For the text-containing cell, return its midpoint in (x, y) coordinate format. 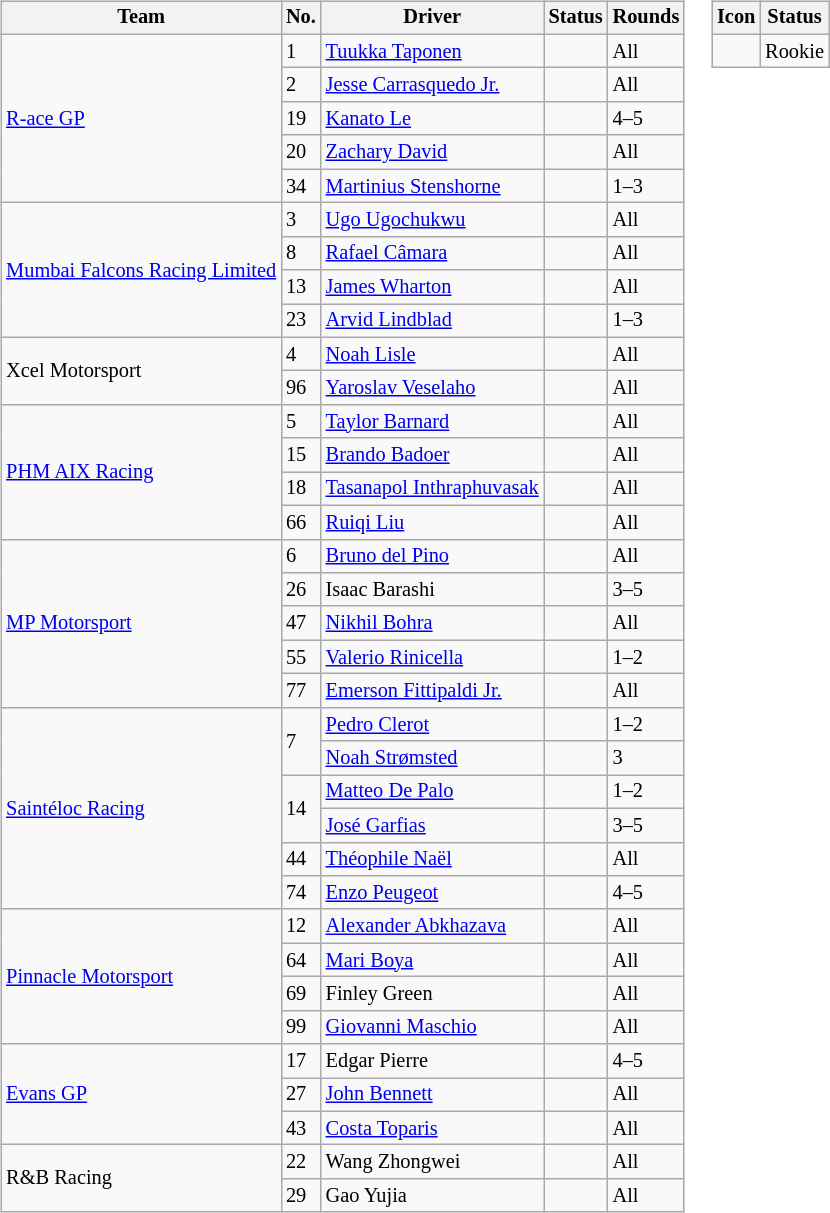
5 (301, 422)
27 (301, 1095)
No. (301, 18)
R&B Racing (141, 1178)
Xcel Motorsport (141, 370)
Jesse Carrasquedo Jr. (432, 85)
Brando Badoer (432, 455)
Tuukka Taponen (432, 51)
2 (301, 85)
43 (301, 1128)
13 (301, 287)
4 (301, 354)
55 (301, 657)
R-ace GP (141, 118)
Costa Toparis (432, 1128)
66 (301, 522)
PHM AIX Racing (141, 472)
Evans GP (141, 1094)
Arvid Lindblad (432, 321)
47 (301, 623)
19 (301, 119)
Mari Boya (432, 960)
Rookie (794, 51)
18 (301, 489)
34 (301, 186)
22 (301, 1162)
Ruiqi Liu (432, 522)
1 (301, 51)
Pedro Clerot (432, 724)
Zachary David (432, 152)
Alexander Abkhazava (432, 926)
MP Motorsport (141, 623)
Driver (432, 18)
Kanato Le (432, 119)
Icon (736, 18)
26 (301, 590)
23 (301, 321)
Valerio Rinicella (432, 657)
8 (301, 253)
Finley Green (432, 994)
Mumbai Falcons Racing Limited (141, 270)
Bruno del Pino (432, 556)
74 (301, 893)
Ugo Ugochukwu (432, 220)
Emerson Fittipaldi Jr. (432, 691)
Team (141, 18)
15 (301, 455)
29 (301, 1196)
Giovanni Maschio (432, 1027)
Matteo De Palo (432, 792)
Saintéloc Racing (141, 808)
Yaroslav Veselaho (432, 388)
Tasanapol Inthraphuvasak (432, 489)
20 (301, 152)
69 (301, 994)
Martinius Stenshorne (432, 186)
José Garfias (432, 825)
Noah Strømsted (432, 758)
44 (301, 859)
Théophile Naël (432, 859)
Rounds (646, 18)
77 (301, 691)
Pinnacle Motorsport (141, 976)
Noah Lisle (432, 354)
6 (301, 556)
John Bennett (432, 1095)
James Wharton (432, 287)
Wang Zhongwei (432, 1162)
14 (301, 808)
Edgar Pierre (432, 1061)
Taylor Barnard (432, 422)
64 (301, 960)
Isaac Barashi (432, 590)
7 (301, 740)
99 (301, 1027)
Gao Yujia (432, 1196)
12 (301, 926)
17 (301, 1061)
Nikhil Bohra (432, 623)
Rafael Câmara (432, 253)
Enzo Peugeot (432, 893)
96 (301, 388)
